Determine the [X, Y] coordinate at the center of the cell enclosing the given text.  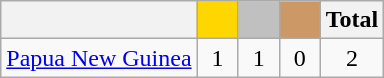
Total [352, 20]
Papua New Guinea [99, 58]
2 [352, 58]
0 [300, 58]
